Find where the given text appears and provide that cell's center as (X, Y) coordinate. 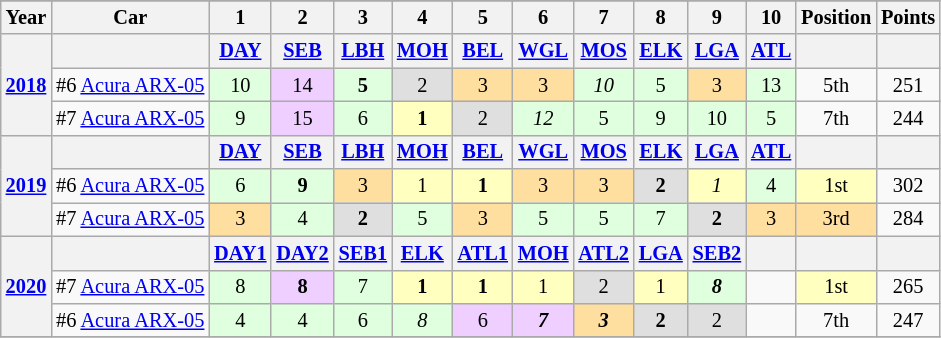
244 (908, 118)
Year (26, 17)
SEB1 (363, 253)
14 (302, 85)
ATL2 (604, 253)
SEB2 (717, 253)
12 (544, 118)
ATL1 (483, 253)
DAY2 (302, 253)
Points (908, 17)
251 (908, 85)
DAY1 (240, 253)
Position (836, 17)
15 (302, 118)
2018 (26, 84)
265 (908, 287)
13 (771, 85)
3rd (836, 219)
Car (130, 17)
2020 (26, 286)
2019 (26, 186)
247 (908, 320)
5th (836, 85)
302 (908, 186)
284 (908, 219)
